Determine the (X, Y) coordinate at the center of the cell enclosing the given text.  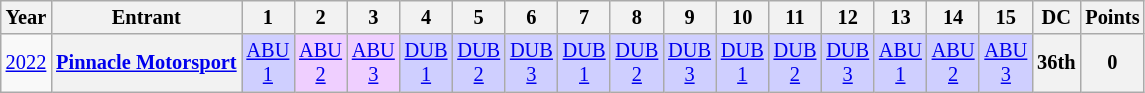
Pinnacle Motorsport (146, 63)
2 (320, 17)
Entrant (146, 17)
13 (900, 17)
2022 (26, 63)
1 (268, 17)
Year (26, 17)
15 (1006, 17)
10 (742, 17)
0 (1112, 63)
7 (584, 17)
4 (426, 17)
3 (374, 17)
8 (636, 17)
36th (1056, 63)
9 (690, 17)
5 (478, 17)
DC (1056, 17)
6 (532, 17)
Points (1112, 17)
14 (954, 17)
11 (796, 17)
12 (848, 17)
